Pinpoint the cell where the given text exists, returning its (x, y) midpoint coordinate. 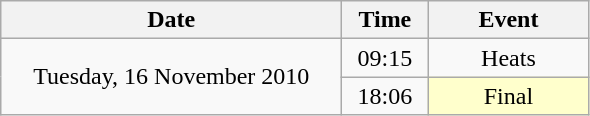
18:06 (385, 96)
Final (508, 96)
Heats (508, 58)
Time (385, 20)
Tuesday, 16 November 2010 (172, 77)
09:15 (385, 58)
Event (508, 20)
Date (172, 20)
